Search for the cell housing the specified text and yield its (X, Y) center coordinate. 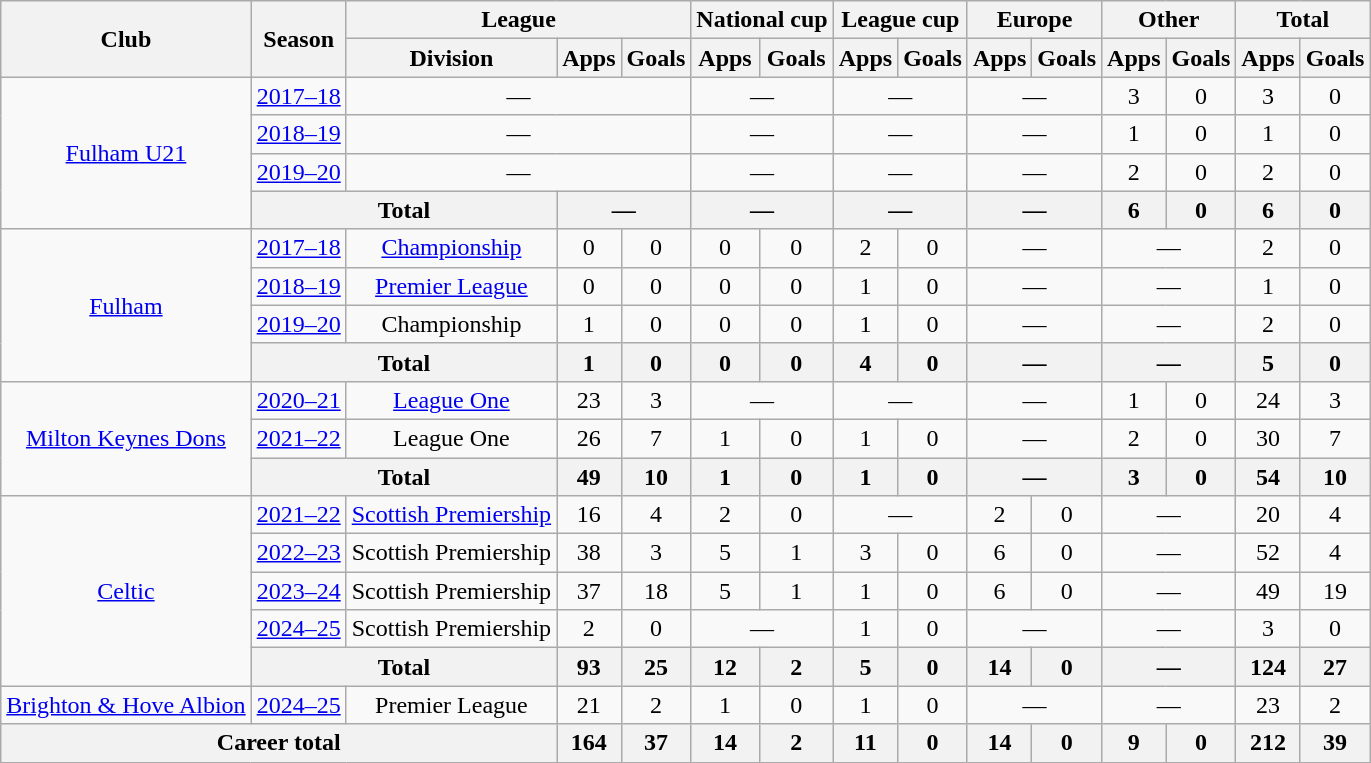
9 (1134, 743)
24 (1268, 400)
Fulham (126, 305)
164 (589, 743)
Milton Keynes Dons (126, 438)
25 (656, 667)
52 (1268, 553)
Division (451, 58)
16 (589, 515)
19 (1335, 591)
National cup (762, 20)
21 (589, 705)
11 (865, 743)
League (518, 20)
26 (589, 438)
54 (1268, 477)
Season (298, 39)
Other (1169, 20)
30 (1268, 438)
League cup (900, 20)
39 (1335, 743)
124 (1268, 667)
Europe (1034, 20)
Career total (279, 743)
Fulham U21 (126, 153)
18 (656, 591)
93 (589, 667)
2022–23 (298, 553)
Brighton & Hove Albion (126, 705)
38 (589, 553)
Celtic (126, 591)
27 (1335, 667)
12 (725, 667)
2020–21 (298, 400)
Club (126, 39)
212 (1268, 743)
2023–24 (298, 591)
20 (1268, 515)
